Provide the [X, Y] coordinate of the cell's center where the given text is located.  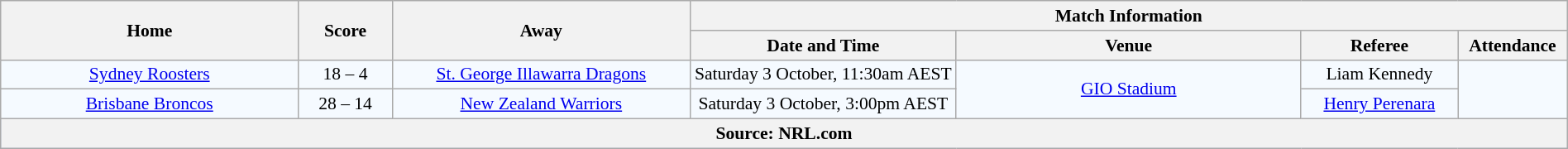
Date and Time [823, 46]
Saturday 3 October, 11:30am AEST [823, 74]
New Zealand Warriors [541, 104]
Away [541, 30]
St. George Illawarra Dragons [541, 74]
Venue [1128, 46]
Referee [1379, 46]
Liam Kennedy [1379, 74]
Match Information [1128, 16]
Attendance [1513, 46]
Score [346, 30]
Saturday 3 October, 3:00pm AEST [823, 104]
Henry Perenara [1379, 104]
28 – 14 [346, 104]
Sydney Roosters [150, 74]
Home [150, 30]
GIO Stadium [1128, 89]
18 – 4 [346, 74]
Brisbane Broncos [150, 104]
Source: NRL.com [784, 134]
